Find where the given text appears and provide that cell's center as (x, y) coordinate. 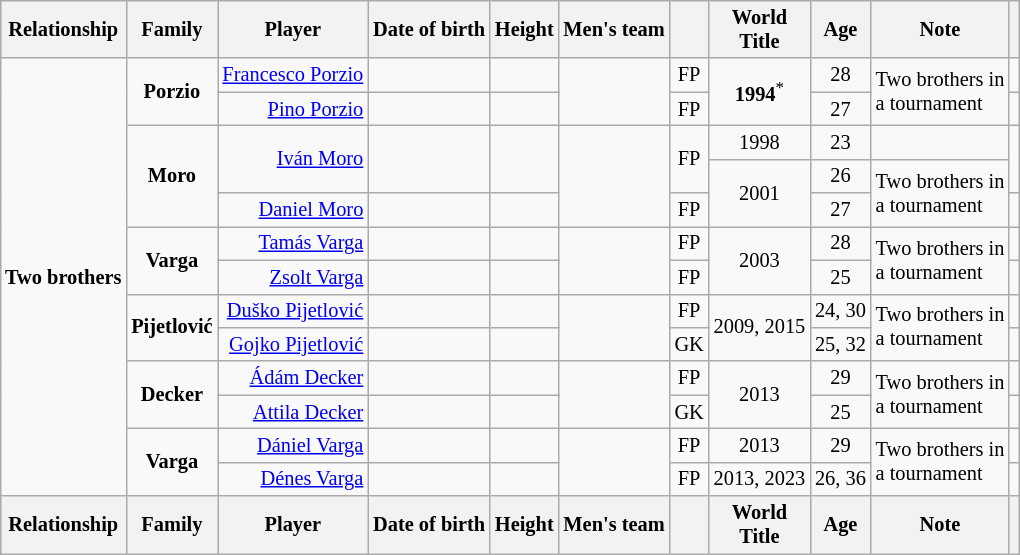
24, 30 (840, 311)
23 (840, 142)
Iván Moro (294, 158)
Gojko Pijetlović (294, 344)
2009, 2015 (760, 328)
2003 (760, 260)
Porzio (172, 92)
Pino Porzio (294, 109)
Zsolt Varga (294, 277)
Decker (172, 394)
Moro (172, 176)
Dénes Varga (294, 479)
26 (840, 176)
Two brothers (63, 277)
Tamás Varga (294, 243)
Pijetlović (172, 328)
Daniel Moro (294, 210)
Attila Decker (294, 412)
2013, 2023 (760, 479)
2001 (760, 192)
Duško Pijetlović (294, 311)
25, 32 (840, 344)
1994* (760, 92)
Ádám Decker (294, 378)
26, 36 (840, 479)
1998 (760, 142)
Francesco Porzio (294, 75)
Dániel Varga (294, 445)
